Provide the (X, Y) coordinate of the cell's center where the given text is located.  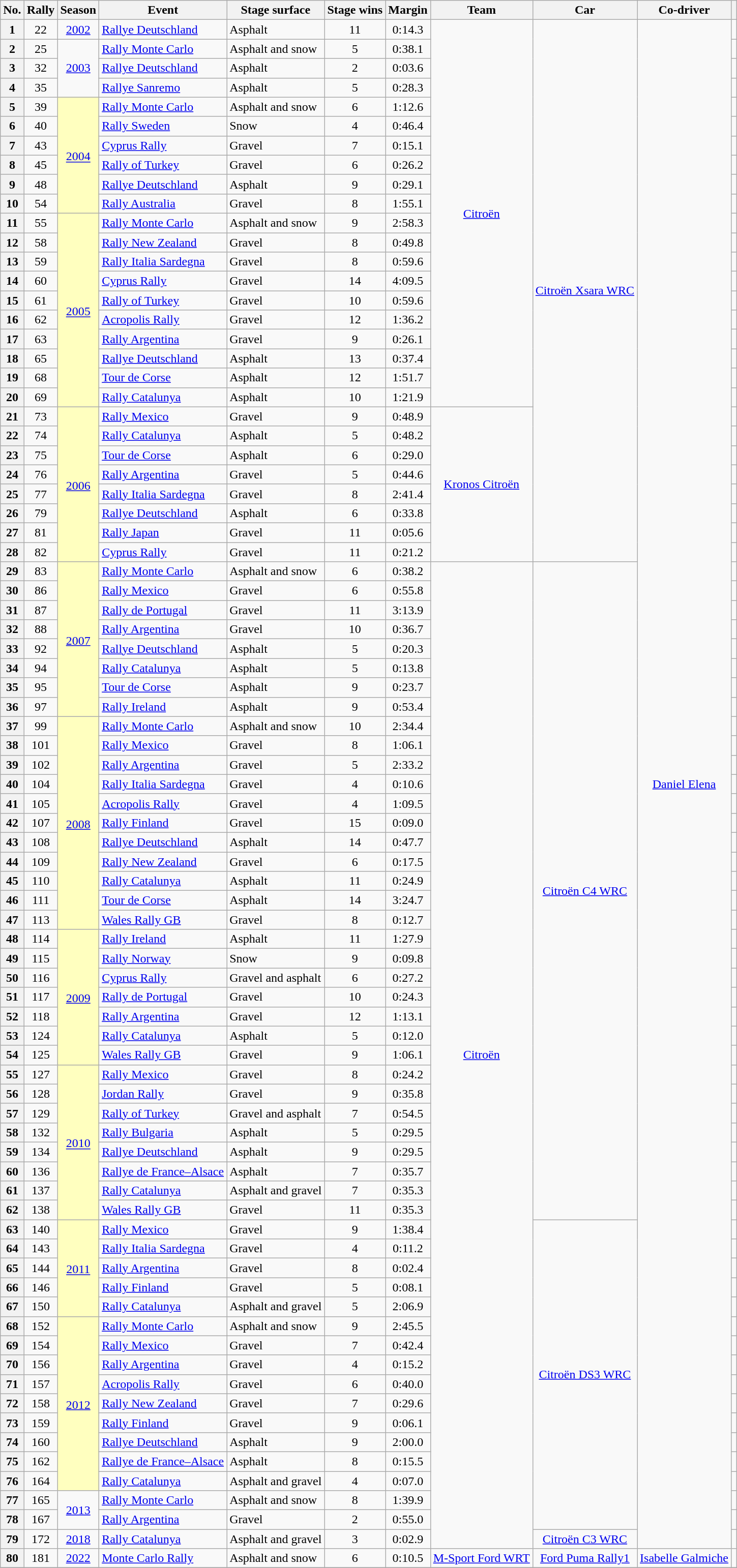
1:38.4 (408, 1229)
165 (41, 1500)
0:49.8 (408, 243)
Stage wins (355, 10)
42 (12, 823)
34 (12, 668)
Daniel Elena (685, 784)
81 (41, 532)
33 (12, 649)
2013 (78, 1510)
31 (12, 610)
0:24.3 (408, 997)
0:13.8 (408, 668)
70 (12, 1365)
53 (12, 1036)
129 (41, 1113)
0:42.4 (408, 1345)
0:05.6 (408, 532)
2:33.2 (408, 765)
72 (12, 1403)
1:27.9 (408, 939)
Season (78, 10)
Kronos Citroën (481, 484)
Citroën Xsara WRC (585, 291)
4:09.5 (408, 281)
66 (12, 1287)
0:33.8 (408, 513)
0:15.1 (408, 145)
3:13.9 (408, 610)
3:24.7 (408, 900)
Team (481, 10)
21 (12, 416)
0:02.4 (408, 1268)
117 (41, 997)
47 (12, 920)
134 (41, 1152)
0:54.5 (408, 1113)
143 (41, 1249)
Jordan Rally (163, 1094)
140 (41, 1229)
0:55.0 (408, 1520)
0:40.0 (408, 1384)
2011 (78, 1268)
0:10.6 (408, 784)
No. (12, 10)
2022 (78, 1558)
160 (41, 1442)
0:02.9 (408, 1539)
1:36.2 (408, 320)
124 (41, 1036)
44 (12, 862)
132 (41, 1132)
Margin (408, 10)
Monte Carlo Rally (163, 1558)
2005 (78, 310)
138 (41, 1210)
99 (41, 726)
56 (12, 1094)
82 (41, 552)
37 (12, 726)
0:07.0 (408, 1481)
27 (12, 532)
113 (41, 920)
0:03.6 (408, 68)
144 (41, 1268)
Rally Bulgaria (163, 1132)
2018 (78, 1539)
1 (12, 29)
101 (41, 745)
Rally (41, 10)
97 (41, 707)
Citroën C3 WRC (585, 1539)
51 (12, 997)
0:29.1 (408, 184)
Rally Norway (163, 958)
0:38.1 (408, 49)
0:17.5 (408, 862)
0:48.2 (408, 436)
0:12.7 (408, 920)
127 (41, 1074)
1:55.1 (408, 203)
150 (41, 1307)
Rally Australia (163, 203)
20 (12, 397)
104 (41, 784)
46 (12, 900)
108 (41, 842)
154 (41, 1345)
Citroën C4 WRC (585, 891)
78 (12, 1520)
19 (12, 378)
36 (12, 707)
2:34.4 (408, 726)
102 (41, 765)
2:00.0 (408, 1442)
158 (41, 1403)
2:58.3 (408, 223)
Car (585, 10)
0:15.5 (408, 1461)
2010 (78, 1142)
52 (12, 1016)
181 (41, 1558)
38 (12, 745)
2:41.4 (408, 494)
2009 (78, 997)
0:47.7 (408, 842)
1:13.1 (408, 1016)
71 (12, 1384)
152 (41, 1326)
114 (41, 939)
111 (41, 900)
105 (41, 803)
0:11.2 (408, 1249)
125 (41, 1055)
0:14.3 (408, 29)
24 (12, 474)
0:06.1 (408, 1423)
0:10.5 (408, 1558)
67 (12, 1307)
18 (12, 358)
0:46.4 (408, 126)
0:36.7 (408, 629)
128 (41, 1094)
M-Sport Ford WRT (481, 1558)
1:09.5 (408, 803)
50 (12, 978)
Rally Japan (163, 532)
172 (41, 1539)
2006 (78, 484)
0:09.8 (408, 958)
0:35.7 (408, 1171)
87 (41, 610)
1:51.7 (408, 378)
Rally Sweden (163, 126)
0:08.1 (408, 1287)
0:44.6 (408, 474)
86 (41, 591)
16 (12, 320)
0:38.2 (408, 571)
17 (12, 339)
118 (41, 1016)
83 (41, 571)
0:28.3 (408, 87)
2003 (78, 68)
0:48.9 (408, 416)
0:35.8 (408, 1094)
0:26.2 (408, 165)
109 (41, 862)
Ford Puma Rally1 (585, 1558)
0:21.2 (408, 552)
2:45.5 (408, 1326)
157 (41, 1384)
1:21.9 (408, 397)
159 (41, 1423)
49 (12, 958)
0:37.4 (408, 358)
0:29.0 (408, 455)
156 (41, 1365)
0:53.4 (408, 707)
116 (41, 978)
28 (12, 552)
57 (12, 1113)
2:06.9 (408, 1307)
0:23.7 (408, 687)
29 (12, 571)
107 (41, 823)
2004 (78, 155)
95 (41, 687)
2008 (78, 823)
162 (41, 1461)
110 (41, 881)
Citroën DS3 WRC (585, 1375)
0:27.2 (408, 978)
92 (41, 649)
1:12.6 (408, 107)
164 (41, 1481)
Rallye Sanremo (163, 87)
1:39.9 (408, 1500)
2007 (78, 639)
23 (12, 455)
64 (12, 1249)
115 (41, 958)
146 (41, 1287)
0:12.0 (408, 1036)
0:24.2 (408, 1074)
2012 (78, 1403)
2002 (78, 29)
Stage surface (276, 10)
Co-driver (685, 10)
0:24.9 (408, 881)
136 (41, 1171)
26 (12, 513)
Isabelle Galmiche (685, 1558)
80 (12, 1558)
94 (41, 668)
41 (12, 803)
0:15.2 (408, 1365)
Event (163, 10)
0:55.8 (408, 591)
88 (41, 629)
0:09.0 (408, 823)
167 (41, 1520)
0:26.1 (408, 339)
0:29.6 (408, 1403)
137 (41, 1191)
0:20.3 (408, 649)
30 (12, 591)
